Return (X, Y) of the center of cell containing provided text 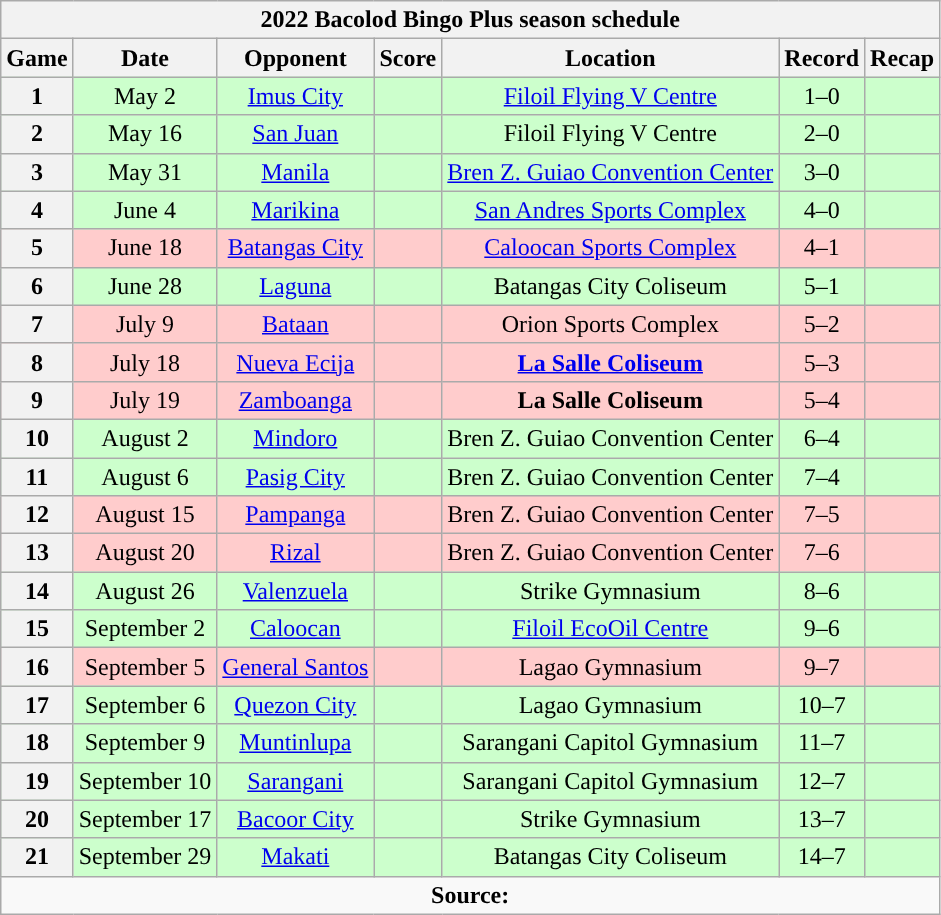
Orion Sports Complex (610, 324)
May 16 (145, 134)
Date (145, 58)
San Juan (296, 134)
August 6 (145, 477)
Pampanga (296, 515)
5 (37, 248)
7–4 (822, 477)
14 (37, 591)
Game (37, 58)
Pasig City (296, 477)
2–0 (822, 134)
13–7 (822, 819)
15 (37, 629)
Opponent (296, 58)
5–3 (822, 362)
Rizal (296, 553)
17 (37, 705)
2 (37, 134)
4–1 (822, 248)
16 (37, 667)
Bataan (296, 324)
Mindoro (296, 438)
Valenzuela (296, 591)
9 (37, 400)
Nueva Ecija (296, 362)
9–6 (822, 629)
1–0 (822, 96)
June 18 (145, 248)
5–1 (822, 286)
Laguna (296, 286)
18 (37, 743)
12 (37, 515)
Caloocan Sports Complex (610, 248)
September 29 (145, 857)
Location (610, 58)
19 (37, 781)
10–7 (822, 705)
Batangas City (296, 248)
Sarangani (296, 781)
6 (37, 286)
Muntinlupa (296, 743)
August 2 (145, 438)
Makati (296, 857)
Manila (296, 172)
Recap (902, 58)
August 20 (145, 553)
9–7 (822, 667)
San Andres Sports Complex (610, 210)
7–6 (822, 553)
August 26 (145, 591)
Imus City (296, 96)
July 18 (145, 362)
10 (37, 438)
August 15 (145, 515)
12–7 (822, 781)
Score (408, 58)
4–0 (822, 210)
September 6 (145, 705)
Caloocan (296, 629)
4 (37, 210)
September 2 (145, 629)
6–4 (822, 438)
5–4 (822, 400)
8–6 (822, 591)
July 19 (145, 400)
8 (37, 362)
General Santos (296, 667)
September 17 (145, 819)
Source: (470, 895)
Record (822, 58)
2022 Bacolod Bingo Plus season schedule (470, 20)
20 (37, 819)
May 2 (145, 96)
3 (37, 172)
Filoil EcoOil Centre (610, 629)
7–5 (822, 515)
July 9 (145, 324)
Bacoor City (296, 819)
13 (37, 553)
May 31 (145, 172)
Marikina (296, 210)
June 28 (145, 286)
5–2 (822, 324)
September 10 (145, 781)
September 5 (145, 667)
14–7 (822, 857)
3–0 (822, 172)
7 (37, 324)
Quezon City (296, 705)
June 4 (145, 210)
September 9 (145, 743)
21 (37, 857)
Zamboanga (296, 400)
1 (37, 96)
11 (37, 477)
11–7 (822, 743)
